Capture the cell that displays the provided text and extract its (X, Y) central coordinate. 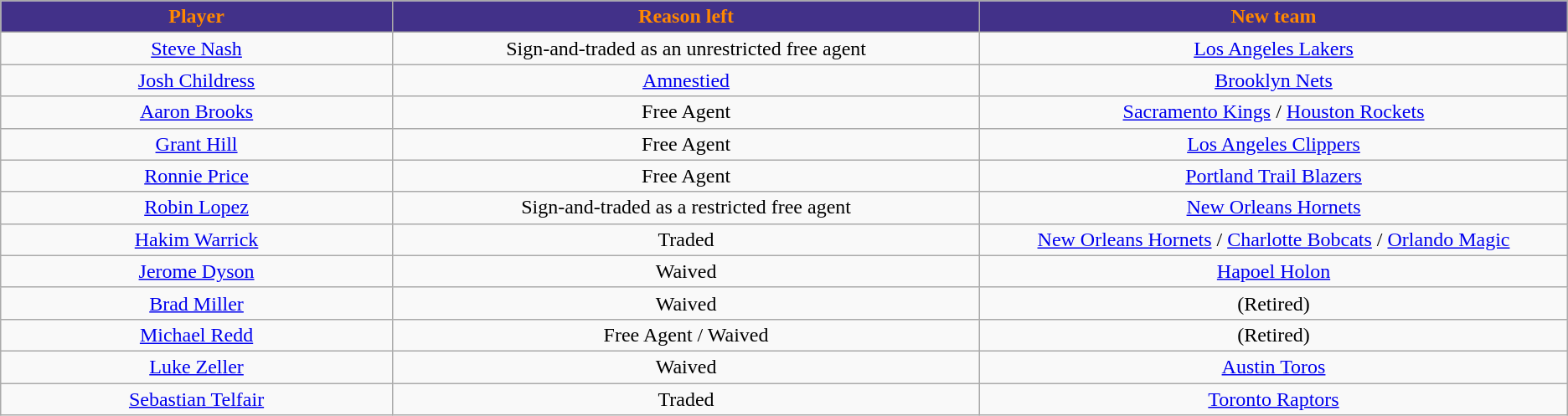
Free Agent / Waived (685, 335)
Reason left (685, 17)
Brooklyn Nets (1273, 80)
Steve Nash (197, 49)
Sign-and-traded as an unrestricted free agent (685, 49)
Amnestied (685, 80)
Jerome Dyson (197, 271)
Josh Childress (197, 80)
Grant Hill (197, 144)
Aaron Brooks (197, 112)
Michael Redd (197, 335)
Ronnie Price (197, 176)
Hakim Warrick (197, 239)
Austin Toros (1273, 367)
Luke Zeller (197, 367)
New team (1273, 17)
Sebastian Telfair (197, 399)
Sacramento Kings / Houston Rockets (1273, 112)
Player (197, 17)
Brad Miller (197, 303)
New Orleans Hornets / Charlotte Bobcats / Orlando Magic (1273, 239)
New Orleans Hornets (1273, 208)
Hapoel Holon (1273, 271)
Sign-and-traded as a restricted free agent (685, 208)
Portland Trail Blazers (1273, 176)
Toronto Raptors (1273, 399)
Los Angeles Clippers (1273, 144)
Los Angeles Lakers (1273, 49)
Robin Lopez (197, 208)
